Return (x, y) of the center of cell containing provided text 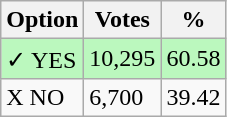
% (194, 20)
✓ YES (42, 59)
10,295 (122, 59)
6,700 (122, 97)
60.58 (194, 59)
Option (42, 20)
39.42 (194, 97)
Votes (122, 20)
X NO (42, 97)
